From the cell containing the given text, extract its center point as [x, y] coordinate. 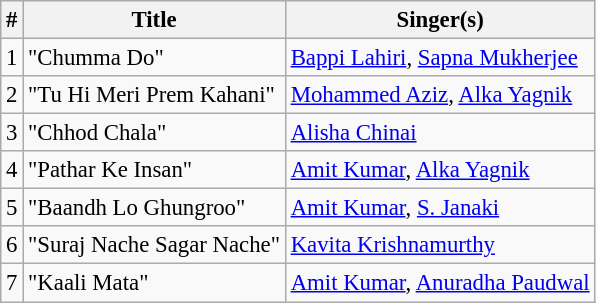
Title [154, 20]
"Suraj Nache Sagar Nache" [154, 245]
Kavita Krishnamurthy [440, 245]
4 [12, 170]
Amit Kumar, S. Janaki [440, 208]
# [12, 20]
7 [12, 283]
"Kaali Mata" [154, 283]
"Chumma Do" [154, 58]
2 [12, 95]
"Baandh Lo Ghungroo" [154, 208]
3 [12, 133]
Singer(s) [440, 20]
5 [12, 208]
Bappi Lahiri, Sapna Mukherjee [440, 58]
Amit Kumar, Anuradha Paudwal [440, 283]
Alisha Chinai [440, 133]
1 [12, 58]
6 [12, 245]
Mohammed Aziz, Alka Yagnik [440, 95]
Amit Kumar, Alka Yagnik [440, 170]
"Tu Hi Meri Prem Kahani" [154, 95]
"Chhod Chala" [154, 133]
"Pathar Ke Insan" [154, 170]
